Detect which cell encompasses the target text, then output its [X, Y] center coordinate. 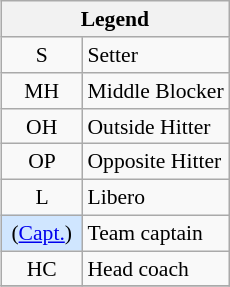
Setter [155, 55]
OH [42, 126]
(Capt.) [42, 233]
Head coach [155, 269]
Libero [155, 197]
OP [42, 162]
HC [42, 269]
L [42, 197]
Middle Blocker [155, 91]
Opposite Hitter [155, 162]
Legend [115, 19]
S [42, 55]
Outside Hitter [155, 126]
MH [42, 91]
Team captain [155, 233]
